Output the [X, Y] coordinate of the center of the cell containing the given text.  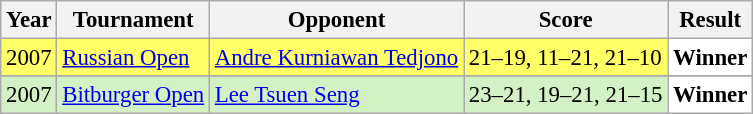
Tournament [134, 20]
21–19, 11–21, 21–10 [566, 58]
Year [29, 20]
Opponent [336, 20]
Lee Tsuen Seng [336, 95]
Score [566, 20]
23–21, 19–21, 21–15 [566, 95]
Result [710, 20]
Russian Open [134, 58]
Andre Kurniawan Tedjono [336, 58]
Bitburger Open [134, 95]
